From the cell containing the given text, extract its center point as [x, y] coordinate. 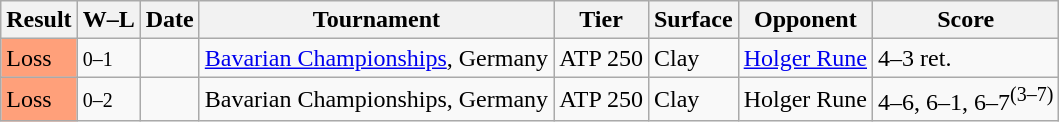
4–3 ret. [966, 58]
Score [966, 20]
0–1 [108, 58]
Surface [693, 20]
W–L [108, 20]
Tier [602, 20]
0–2 [108, 100]
Tournament [376, 20]
4–6, 6–1, 6–7(3–7) [966, 100]
Opponent [805, 20]
Result [39, 20]
Date [170, 20]
